Identify which cell holds the provided text, then report its [X, Y] central coordinate. 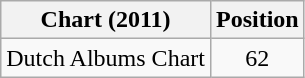
Dutch Albums Chart [106, 58]
Position [257, 20]
Chart (2011) [106, 20]
62 [257, 58]
